Output the [x, y] coordinate of the center of the cell containing the given text.  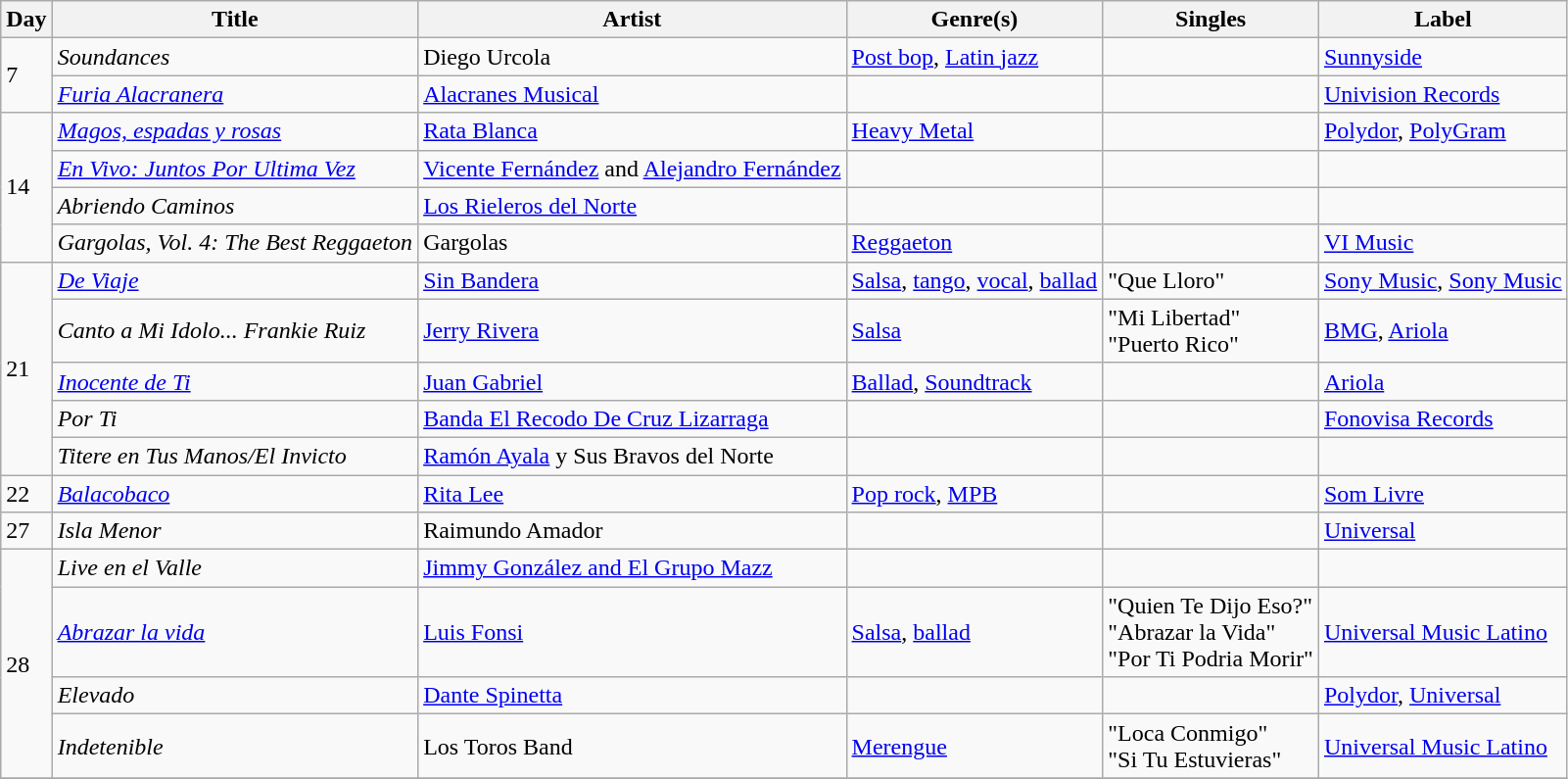
De Viaje [235, 280]
7 [26, 75]
Title [235, 20]
Salsa, tango, vocal, ballad [974, 280]
VI Music [1443, 243]
Dante Spinetta [633, 696]
Vicente Fernández and Alejandro Fernández [633, 169]
Banda El Recodo De Cruz Lizarraga [633, 418]
Fonovisa Records [1443, 418]
Rata Blanca [633, 131]
"Mi Libertad""Puerto Rico" [1211, 331]
Heavy Metal [974, 131]
Inocente de Ti [235, 381]
Merengue [974, 747]
Sin Bandera [633, 280]
Pop rock, MPB [974, 493]
Balacobaco [235, 493]
BMG, Ariola [1443, 331]
Label [1443, 20]
Ballad, Soundtrack [974, 381]
Isla Menor [235, 531]
Salsa [974, 331]
Ramón Ayala y Sus Bravos del Norte [633, 456]
Jerry Rivera [633, 331]
Reggaeton [974, 243]
Titere en Tus Manos/El Invicto [235, 456]
Abrazar la vida [235, 632]
Los Toros Band [633, 747]
Canto a Mi Idolo... Frankie Ruiz [235, 331]
Som Livre [1443, 493]
Artist [633, 20]
Universal [1443, 531]
Univision Records [1443, 94]
22 [26, 493]
Gargolas [633, 243]
Singles [1211, 20]
Diego Urcola [633, 57]
Genre(s) [974, 20]
Soundances [235, 57]
Indetenible [235, 747]
Sony Music, Sony Music [1443, 280]
Polydor, Universal [1443, 696]
14 [26, 187]
Juan Gabriel [633, 381]
En Vivo: Juntos Por Ultima Vez [235, 169]
"Quien Te Dijo Eso?""Abrazar la Vida""Por Ti Podria Morir" [1211, 632]
Polydor, PolyGram [1443, 131]
Ariola [1443, 381]
Jimmy González and El Grupo Mazz [633, 568]
Gargolas, Vol. 4: The Best Reggaeton [235, 243]
Sunnyside [1443, 57]
Furia Alacranera [235, 94]
Rita Lee [633, 493]
"Loca Conmigo""Si Tu Estuvieras" [1211, 747]
Salsa, ballad [974, 632]
28 [26, 664]
Elevado [235, 696]
Alacranes Musical [633, 94]
Abriendo Caminos [235, 206]
Raimundo Amador [633, 531]
Los Rieleros del Norte [633, 206]
Day [26, 20]
21 [26, 368]
"Que Lloro" [1211, 280]
Live en el Valle [235, 568]
27 [26, 531]
Luis Fonsi [633, 632]
Post bop, Latin jazz [974, 57]
Por Ti [235, 418]
Magos, espadas y rosas [235, 131]
